Search for the cell housing the specified text and yield its (X, Y) center coordinate. 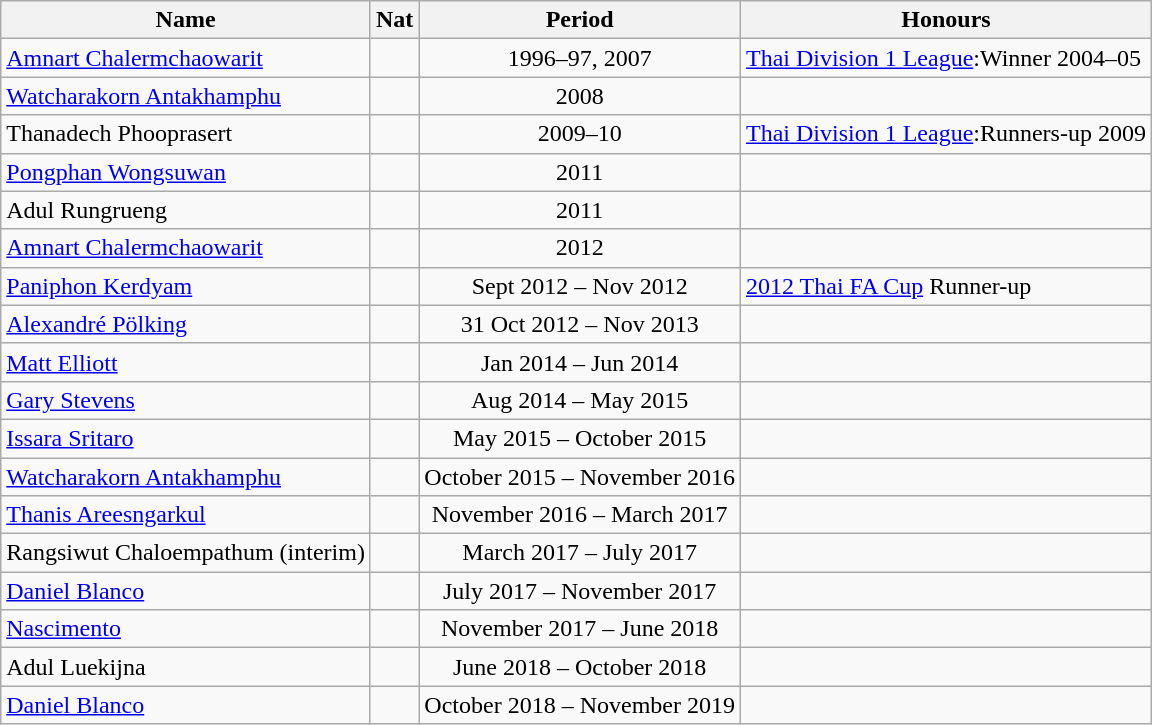
Adul Luekijna (186, 667)
March 2017 – July 2017 (580, 553)
1996–97, 2007 (580, 58)
2012 (580, 248)
31 Oct 2012 – Nov 2013 (580, 324)
Gary Stevens (186, 400)
2008 (580, 96)
Matt Elliott (186, 362)
Thai Division 1 League:Runners-up 2009 (946, 134)
Alexandré Pölking (186, 324)
Adul Rungrueng (186, 210)
Thanis Areesngarkul (186, 515)
Rangsiwut Chaloempathum (interim) (186, 553)
Jan 2014 – Jun 2014 (580, 362)
Thai Division 1 League:Winner 2004–05 (946, 58)
Nascimento (186, 629)
Period (580, 20)
Honours (946, 20)
June 2018 – October 2018 (580, 667)
Pongphan Wongsuwan (186, 172)
Paniphon Kerdyam (186, 286)
Name (186, 20)
October 2015 – November 2016 (580, 477)
Thanadech Phooprasert (186, 134)
November 2017 – June 2018 (580, 629)
Issara Sritaro (186, 438)
October 2018 – November 2019 (580, 705)
Aug 2014 – May 2015 (580, 400)
November 2016 – March 2017 (580, 515)
May 2015 – October 2015 (580, 438)
Nat (394, 20)
2009–10 (580, 134)
Sept 2012 – Nov 2012 (580, 286)
July 2017 – November 2017 (580, 591)
2012 Thai FA Cup Runner-up (946, 286)
